Locate the cell with the specified text and output its [X, Y] center coordinate. 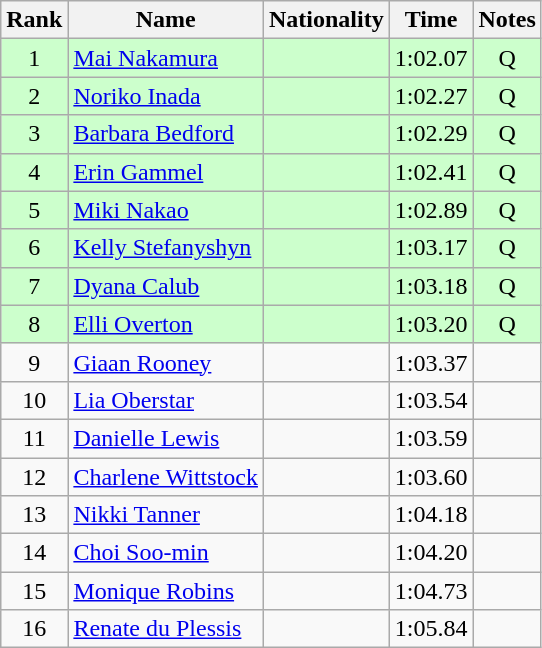
6 [34, 248]
Charlene Wittstock [166, 477]
Time [431, 20]
Kelly Stefanyshyn [166, 248]
Dyana Calub [166, 286]
1:04.20 [431, 553]
Choi Soo-min [166, 553]
10 [34, 400]
Nikki Tanner [166, 515]
1:05.84 [431, 629]
Erin Gammel [166, 172]
Danielle Lewis [166, 438]
1:03.54 [431, 400]
11 [34, 438]
1:02.07 [431, 58]
7 [34, 286]
Elli Overton [166, 324]
Noriko Inada [166, 96]
Renate du Plessis [166, 629]
5 [34, 210]
13 [34, 515]
1:02.41 [431, 172]
1:02.27 [431, 96]
Name [166, 20]
1:03.17 [431, 248]
Barbara Bedford [166, 134]
15 [34, 591]
1:03.37 [431, 362]
1:03.18 [431, 286]
Mai Nakamura [166, 58]
1:04.73 [431, 591]
Monique Robins [166, 591]
Rank [34, 20]
Lia Oberstar [166, 400]
1:02.89 [431, 210]
Miki Nakao [166, 210]
12 [34, 477]
8 [34, 324]
Notes [507, 20]
Nationality [326, 20]
1:04.18 [431, 515]
9 [34, 362]
1:03.59 [431, 438]
1:03.20 [431, 324]
1 [34, 58]
16 [34, 629]
Giaan Rooney [166, 362]
2 [34, 96]
3 [34, 134]
1:02.29 [431, 134]
4 [34, 172]
1:03.60 [431, 477]
14 [34, 553]
